Return (x, y) of the center of cell containing provided text 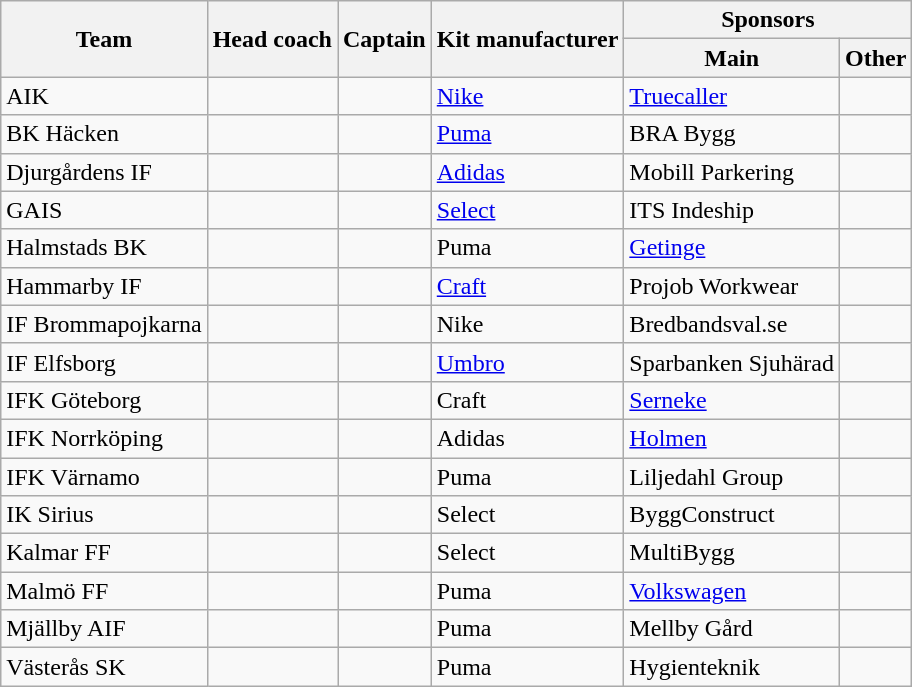
IK Sirius (104, 515)
IFK Norrköping (104, 438)
Projob Workwear (732, 286)
Liljedahl Group (732, 477)
Mellby Gård (732, 629)
AIK (104, 96)
Getinge (732, 248)
Halmstads BK (104, 248)
Hammarby IF (104, 286)
IFK Göteborg (104, 400)
BK Häcken (104, 134)
IFK Värnamo (104, 477)
Mjällby AIF (104, 629)
ByggConstruct (732, 515)
Holmen (732, 438)
Truecaller (732, 96)
Sponsors (768, 20)
Umbro (528, 362)
Kit manufacturer (528, 39)
Bredbandsval.se (732, 324)
IF Brommapojkarna (104, 324)
Other (876, 58)
Mobill Parkering (732, 172)
Captain (385, 39)
Hygienteknik (732, 667)
Team (104, 39)
Djurgårdens IF (104, 172)
Sparbanken Sjuhärad (732, 362)
Västerås SK (104, 667)
BRA Bygg (732, 134)
Head coach (272, 39)
IF Elfsborg (104, 362)
Serneke (732, 400)
Malmö FF (104, 591)
Kalmar FF (104, 553)
GAIS (104, 210)
Volkswagen (732, 591)
Main (732, 58)
ITS Indeship (732, 210)
MultiBygg (732, 553)
